Detect which cell encompasses the target text, then output its [x, y] center coordinate. 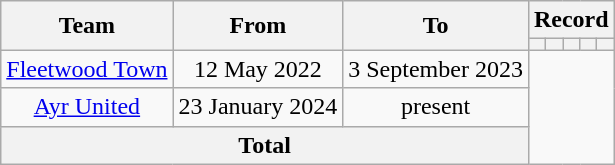
Total [265, 145]
Ayr United [87, 107]
present [436, 107]
From [258, 26]
12 May 2022 [258, 69]
3 September 2023 [436, 69]
Team [87, 26]
To [436, 26]
Fleetwood Town [87, 69]
23 January 2024 [258, 107]
Record [571, 20]
